Detect which cell encompasses the target text, then output its (X, Y) center coordinate. 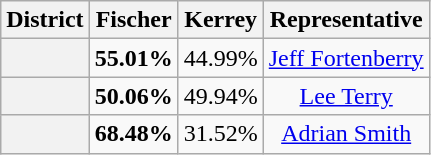
Fischer (134, 20)
68.48% (134, 134)
Jeff Fortenberry (346, 58)
Kerrey (220, 20)
Representative (346, 20)
Adrian Smith (346, 134)
44.99% (220, 58)
55.01% (134, 58)
31.52% (220, 134)
49.94% (220, 96)
Lee Terry (346, 96)
50.06% (134, 96)
District (45, 20)
